Return the (X, Y) coordinate for the center point of the cell that contains the specified text.  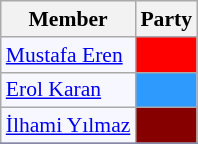
İlhami Yılmaz (68, 126)
Mustafa Eren (68, 55)
Party (166, 19)
Erol Karan (68, 90)
Member (68, 19)
